Find where the given text appears and provide that cell's center as [x, y] coordinate. 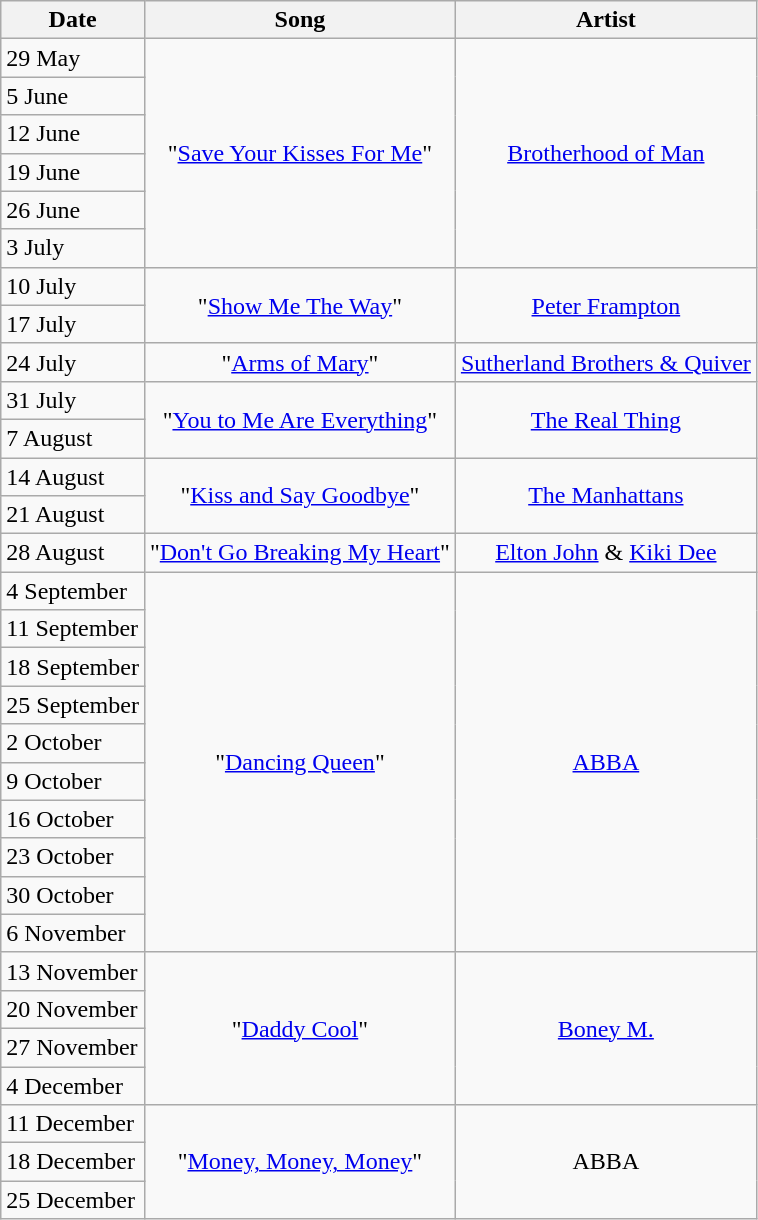
Date [73, 20]
6 November [73, 933]
10 July [73, 286]
17 July [73, 324]
3 July [73, 248]
25 September [73, 705]
4 September [73, 591]
18 December [73, 1162]
31 July [73, 400]
2 October [73, 743]
18 September [73, 667]
4 December [73, 1085]
20 November [73, 1009]
13 November [73, 971]
14 August [73, 477]
12 June [73, 134]
The Real Thing [606, 419]
16 October [73, 819]
Boney M. [606, 1028]
"Money, Money, Money" [300, 1162]
19 June [73, 172]
7 August [73, 438]
24 July [73, 362]
"You to Me Are Everything" [300, 419]
Artist [606, 20]
25 December [73, 1200]
"Daddy Cool" [300, 1028]
11 September [73, 629]
Peter Frampton [606, 305]
"Show Me The Way" [300, 305]
Song [300, 20]
"Don't Go Breaking My Heart" [300, 553]
5 June [73, 96]
29 May [73, 58]
30 October [73, 895]
"Arms of Mary" [300, 362]
"Dancing Queen" [300, 762]
Brotherhood of Man [606, 153]
Elton John & Kiki Dee [606, 553]
26 June [73, 210]
11 December [73, 1124]
Sutherland Brothers & Quiver [606, 362]
The Manhattans [606, 496]
21 August [73, 515]
27 November [73, 1047]
28 August [73, 553]
23 October [73, 857]
"Kiss and Say Goodbye" [300, 496]
"Save Your Kisses For Me" [300, 153]
9 October [73, 781]
